Locate the cell with the specified text and output its [x, y] center coordinate. 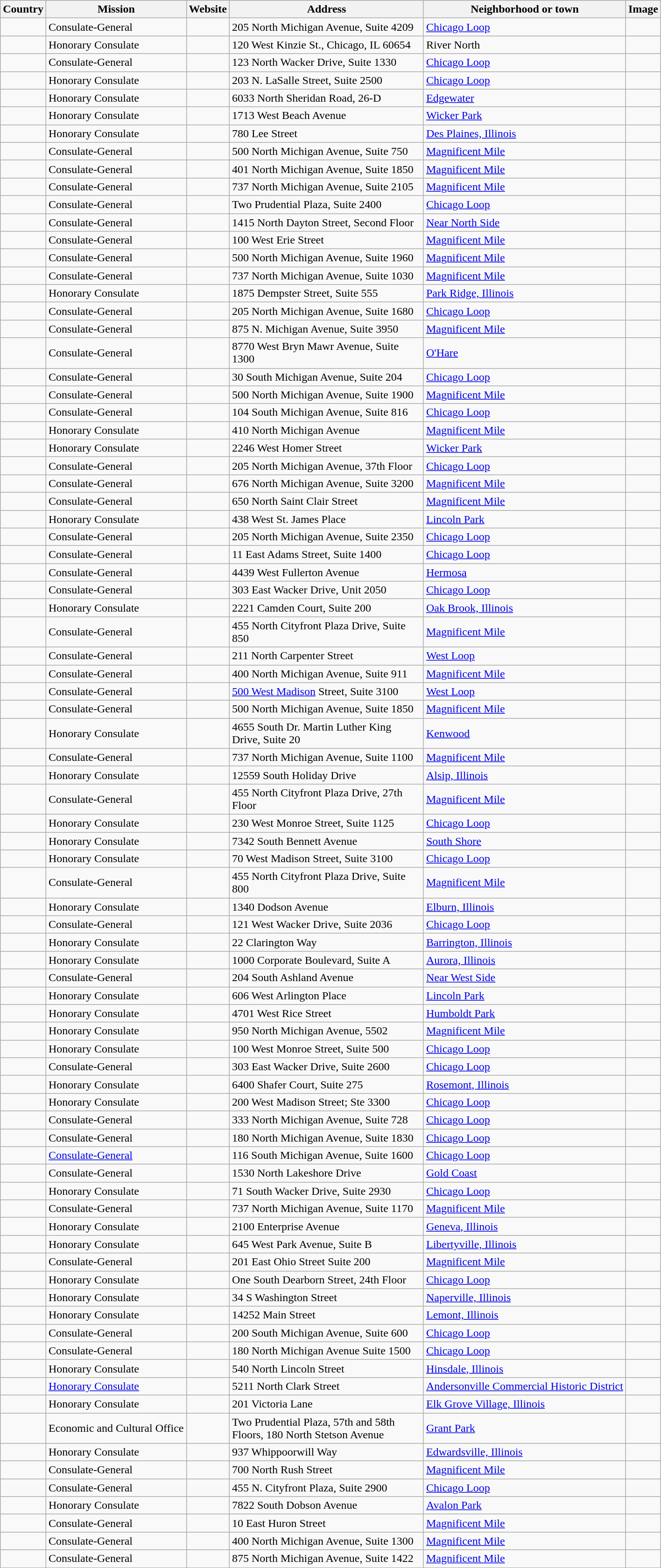
230 West Monroe Street, Suite 1125 [326, 823]
700 North Rush Street [326, 1470]
Kenwood [525, 733]
500 North Michigan Avenue, Suite 1900 [326, 395]
205 North Michigan Avenue, Suite 2350 [326, 537]
Avalon Park [525, 1505]
100 West Erie Street [326, 240]
30 South Michigan Avenue, Suite 204 [326, 377]
River North [525, 45]
937 Whippoorwill Way [326, 1452]
500 North Michigan Avenue, Suite 750 [326, 151]
205 North Michigan Avenue, Suite 4209 [326, 27]
4701 West Rice Street [326, 1013]
203 N. LaSalle Street, Suite 2500 [326, 80]
Libertyville, Illinois [525, 1244]
606 West Arlington Place [326, 996]
455 North Cityfront Plaza Drive, 27th Floor [326, 799]
14252 Main Street [326, 1315]
1000 Corporate Boulevard, Suite A [326, 960]
7822 South Dobson Avenue [326, 1505]
Mission [116, 9]
180 North Michigan Avenue Suite 1500 [326, 1351]
Alsip, Illinois [525, 775]
540 North Lincoln Street [326, 1368]
12559 South Holiday Drive [326, 775]
7342 South Bennett Avenue [326, 841]
Oak Brook, Illinois [525, 608]
303 East Wacker Drive, Unit 2050 [326, 590]
303 East Wacker Drive, Suite 2600 [326, 1066]
1713 West Beach Avenue [326, 116]
205 North Michigan Avenue, Suite 1680 [326, 311]
4439 West Fullerton Avenue [326, 572]
11 East Adams Street, Suite 1400 [326, 555]
Lemont, Illinois [525, 1315]
2221 Camden Court, Suite 200 [326, 608]
70 West Madison Street, Suite 3100 [326, 859]
500 West Madison Street, Suite 3100 [326, 691]
400 North Michigan Avenue, Suite 911 [326, 674]
401 North Michigan Avenue, Suite 1850 [326, 169]
676 North Michigan Avenue, Suite 3200 [326, 483]
737 North Michigan Avenue, Suite 1100 [326, 757]
180 North Michigan Avenue, Suite 1830 [326, 1138]
200 West Madison Street; Ste 3300 [326, 1102]
O'Hare [525, 353]
22 Clarington Way [326, 942]
Gold Coast [525, 1173]
650 North Saint Clair Street [326, 501]
2100 Enterprise Avenue [326, 1227]
1530 North Lakeshore Drive [326, 1173]
201 Victoria Lane [326, 1404]
737 North Michigan Avenue, Suite 1030 [326, 276]
875 North Michigan Avenue, Suite 1422 [326, 1559]
Economic and Cultural Office [116, 1428]
Grant Park [525, 1428]
Near North Side [525, 223]
6400 Shafer Court, Suite 275 [326, 1084]
Two Prudential Plaza, Suite 2400 [326, 204]
Website [208, 9]
South Shore [525, 841]
2246 West Homer Street [326, 448]
1875 Dempster Street, Suite 555 [326, 293]
Hinsdale, Illinois [525, 1368]
Country [23, 9]
Neighborhood or town [525, 9]
410 North Michigan Avenue [326, 430]
645 West Park Avenue, Suite B [326, 1244]
Edwardsville, Illinois [525, 1452]
104 South Michigan Avenue, Suite 816 [326, 412]
455 N. Cityfront Plaza, Suite 2900 [326, 1488]
Two Prudential Plaza, 57th and 58th Floors, 180 North Stetson Avenue [326, 1428]
204 South Ashland Avenue [326, 978]
455 North Cityfront Plaza Drive, Suite 850 [326, 632]
200 South Michigan Avenue, Suite 600 [326, 1333]
500 North Michigan Avenue, Suite 1850 [326, 709]
123 North Wacker Drive, Suite 1330 [326, 63]
500 North Michigan Avenue, Suite 1960 [326, 258]
Barrington, Illinois [525, 942]
438 West St. James Place [326, 519]
Rosemont, Illinois [525, 1084]
One South Dearborn Street, 24th Floor [326, 1280]
100 West Monroe Street, Suite 500 [326, 1049]
Naperville, Illinois [525, 1297]
Des Plaines, Illinois [525, 133]
116 South Michigan Avenue, Suite 1600 [326, 1156]
120 West Kinzie St., Chicago, IL 60654 [326, 45]
400 North Michigan Avenue, Suite 1300 [326, 1541]
121 West Wacker Drive, Suite 2036 [326, 925]
875 N. Michigan Avenue, Suite 3950 [326, 329]
71 South Wacker Drive, Suite 2930 [326, 1191]
Hermosa [525, 572]
780 Lee Street [326, 133]
Humboldt Park [525, 1013]
Address [326, 9]
211 North Carpenter Street [326, 656]
Edgewater [525, 98]
1340 Dodson Avenue [326, 907]
1415 North Dayton Street, Second Floor [326, 223]
4655 South Dr. Martin Luther King Drive, Suite 20 [326, 733]
333 North Michigan Avenue, Suite 728 [326, 1120]
Park Ridge, Illinois [525, 293]
6033 North Sheridan Road, 26-D [326, 98]
205 North Michigan Avenue, 37th Floor [326, 466]
Aurora, Illinois [525, 960]
Image [643, 9]
Elburn, Illinois [525, 907]
Geneva, Illinois [525, 1227]
737 North Michigan Avenue, Suite 2105 [326, 187]
Elk Grove Village, Illinois [525, 1404]
950 North Michigan Avenue, 5502 [326, 1031]
8770 West Bryn Mawr Avenue, Suite 1300 [326, 353]
455 North Cityfront Plaza Drive, Suite 800 [326, 883]
201 East Ohio Street Suite 200 [326, 1262]
Near West Side [525, 978]
5211 North Clark Street [326, 1386]
Andersonville Commercial Historic District [525, 1386]
737 North Michigan Avenue, Suite 1170 [326, 1209]
34 S Washington Street [326, 1297]
10 East Huron Street [326, 1523]
